Find where the given text appears and provide that cell's center as [x, y] coordinate. 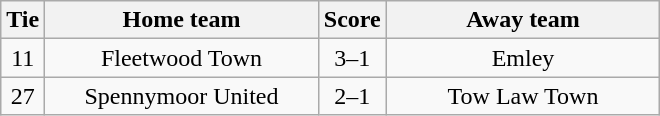
Tie [23, 20]
Tow Law Town [523, 96]
Score [352, 20]
11 [23, 58]
Away team [523, 20]
Home team [182, 20]
2–1 [352, 96]
Emley [523, 58]
Fleetwood Town [182, 58]
3–1 [352, 58]
27 [23, 96]
Spennymoor United [182, 96]
